Locate the cell with the specified text and output its (X, Y) center coordinate. 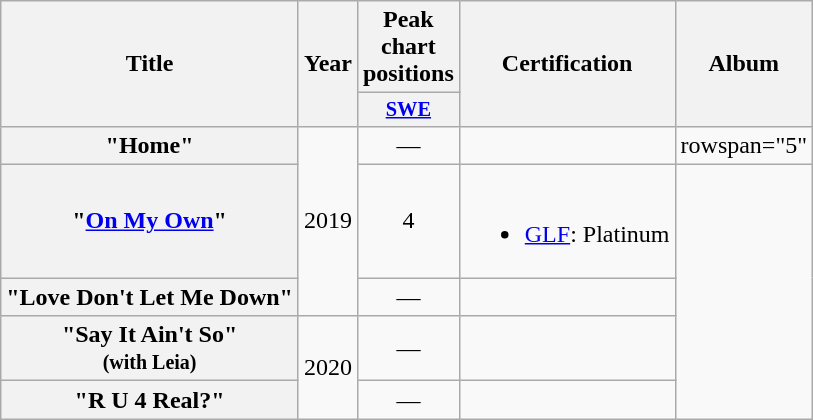
"On My Own" (150, 222)
2020 (328, 368)
Certification (567, 64)
"R U 4 Real?" (150, 400)
"Home" (150, 145)
"Love Don't Let Me Down" (150, 297)
SWE (408, 110)
Peak chart positions (408, 47)
"Say It Ain't So"(with Leia) (150, 348)
Title (150, 64)
4 (408, 222)
2019 (328, 220)
Album (744, 64)
Year (328, 64)
GLF: Platinum (567, 222)
rowspan="5" (744, 145)
